Determine the [x, y] coordinate at the center of the cell enclosing the given text.  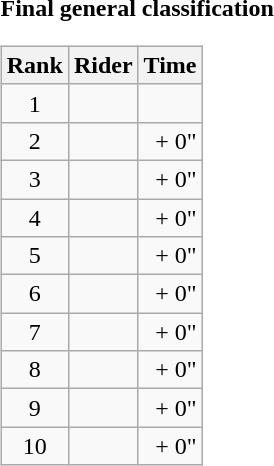
Rider [103, 65]
1 [34, 103]
Time [170, 65]
10 [34, 446]
5 [34, 256]
2 [34, 141]
7 [34, 332]
6 [34, 294]
4 [34, 217]
Rank [34, 65]
9 [34, 408]
3 [34, 179]
8 [34, 370]
